Detect which cell encompasses the target text, then output its (X, Y) center coordinate. 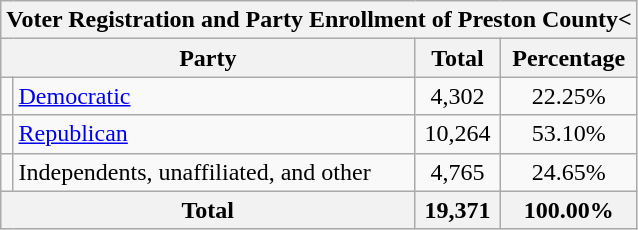
19,371 (458, 210)
Republican (214, 134)
Party (208, 58)
Percentage (568, 58)
4,302 (458, 96)
53.10% (568, 134)
100.00% (568, 210)
Voter Registration and Party Enrollment of Preston County< (319, 20)
22.25% (568, 96)
Independents, unaffiliated, and other (214, 172)
Democratic (214, 96)
10,264 (458, 134)
24.65% (568, 172)
4,765 (458, 172)
